Locate the cell with the specified text and output its [X, Y] center coordinate. 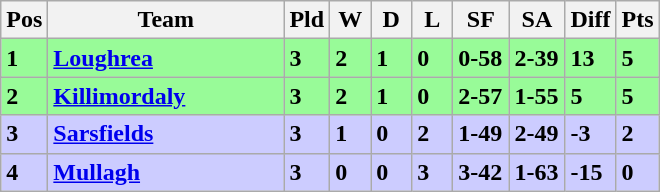
-15 [590, 172]
L [432, 20]
Sarsfields [166, 134]
SA [537, 20]
Pld [307, 20]
Diff [590, 20]
13 [590, 58]
Loughrea [166, 58]
Team [166, 20]
2-57 [481, 96]
Pos [24, 20]
1-55 [537, 96]
Pts [638, 20]
Mullagh [166, 172]
D [392, 20]
4 [24, 172]
-3 [590, 134]
Killimordaly [166, 96]
1-63 [537, 172]
2-39 [537, 58]
2-49 [537, 134]
W [350, 20]
3-42 [481, 172]
1-49 [481, 134]
SF [481, 20]
0-58 [481, 58]
